Capture the cell that displays the provided text and extract its (x, y) central coordinate. 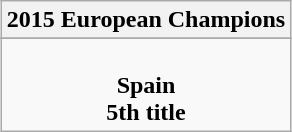
2015 European Champions (146, 20)
Spain5th title (146, 85)
